For the text-containing cell, return its midpoint in [X, Y] coordinate format. 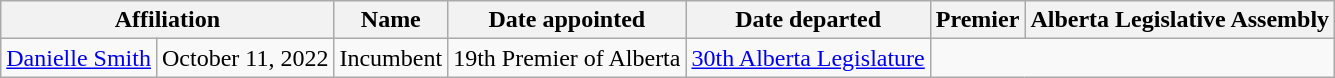
Date departed [808, 20]
Danielle Smith [79, 58]
Date appointed [567, 20]
Affiliation [168, 20]
October 11, 2022 [244, 58]
Incumbent [391, 58]
19th Premier of Alberta [567, 58]
30th Alberta Legislature [808, 58]
Premier [978, 20]
Alberta Legislative Assembly [1180, 20]
Name [391, 20]
